Find where the given text appears and provide that cell's center as (X, Y) coordinate. 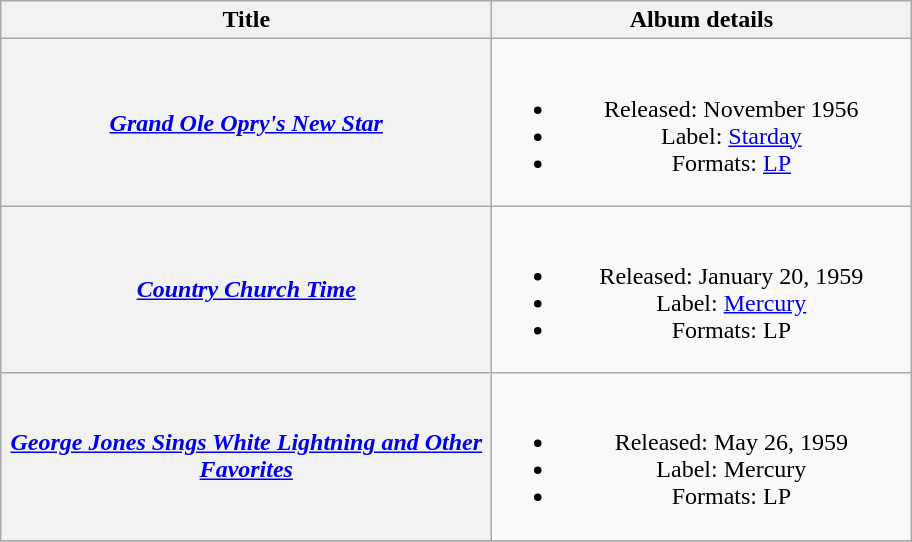
George Jones Sings White Lightning and Other Favorites (246, 456)
Album details (702, 20)
Released: May 26, 1959Label: MercuryFormats: LP (702, 456)
Country Church Time (246, 290)
Released: November 1956Label: StardayFormats: LP (702, 122)
Grand Ole Opry's New Star (246, 122)
Title (246, 20)
Released: January 20, 1959Label: MercuryFormats: LP (702, 290)
